Provide the [x, y] coordinate of the cell's center where the given text is located.  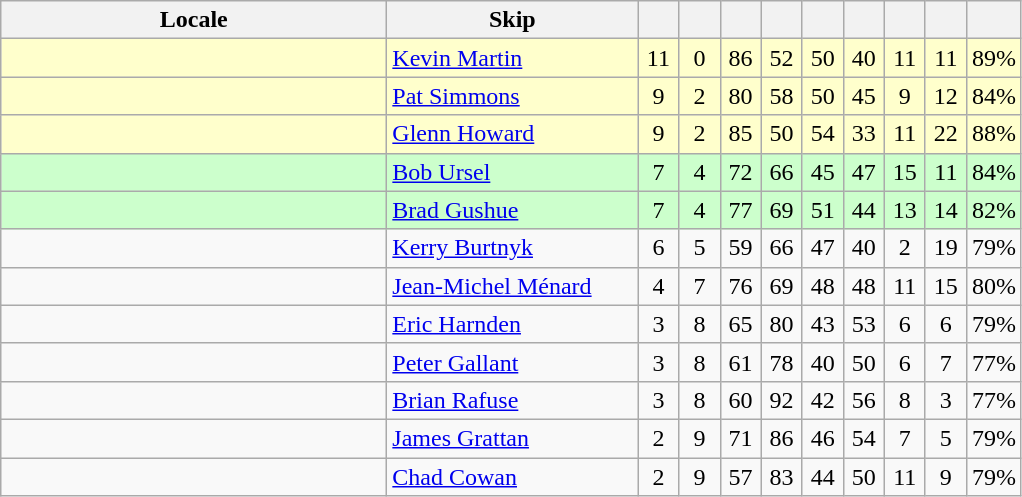
0 [700, 58]
46 [822, 438]
Eric Harnden [512, 324]
61 [740, 362]
83 [782, 477]
Brian Rafuse [512, 400]
78 [782, 362]
James Grattan [512, 438]
42 [822, 400]
Peter Gallant [512, 362]
14 [946, 210]
92 [782, 400]
33 [864, 134]
58 [782, 96]
57 [740, 477]
65 [740, 324]
76 [740, 286]
Bob Ursel [512, 172]
51 [822, 210]
89% [994, 58]
85 [740, 134]
Locale [194, 20]
13 [904, 210]
Jean-Michel Ménard [512, 286]
Chad Cowan [512, 477]
82% [994, 210]
Kerry Burtnyk [512, 248]
Glenn Howard [512, 134]
53 [864, 324]
77 [740, 210]
12 [946, 96]
60 [740, 400]
43 [822, 324]
72 [740, 172]
22 [946, 134]
52 [782, 58]
56 [864, 400]
Brad Gushue [512, 210]
59 [740, 248]
80% [994, 286]
Pat Simmons [512, 96]
Kevin Martin [512, 58]
88% [994, 134]
19 [946, 248]
71 [740, 438]
Skip [512, 20]
